Output the [x, y] coordinate of the center of the cell containing the given text.  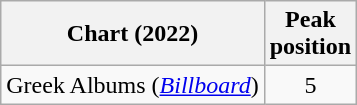
Chart (2022) [132, 34]
Greek Albums (Billboard) [132, 85]
5 [310, 85]
Peakposition [310, 34]
